Identify which cell holds the provided text, then report its [x, y] central coordinate. 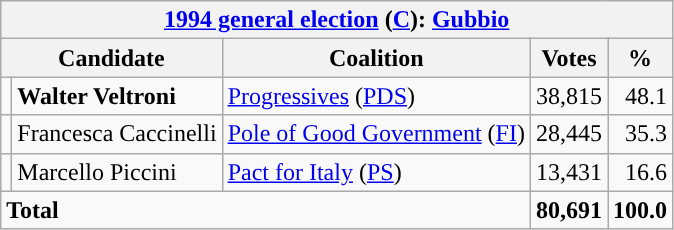
28,445 [568, 134]
Francesca Caccinelli [117, 134]
35.3 [640, 134]
Total [266, 210]
Pact for Italy (PS) [376, 172]
Progressives (PDS) [376, 96]
38,815 [568, 96]
Pole of Good Government (FI) [376, 134]
Walter Veltroni [117, 96]
Coalition [376, 58]
Marcello Piccini [117, 172]
100.0 [640, 210]
16.6 [640, 172]
Votes [568, 58]
Candidate [112, 58]
80,691 [568, 210]
48.1 [640, 96]
13,431 [568, 172]
% [640, 58]
1994 general election (C): Gubbio [337, 20]
